Scan for the cell matching the given text and deliver its (X, Y) coordinate at center. 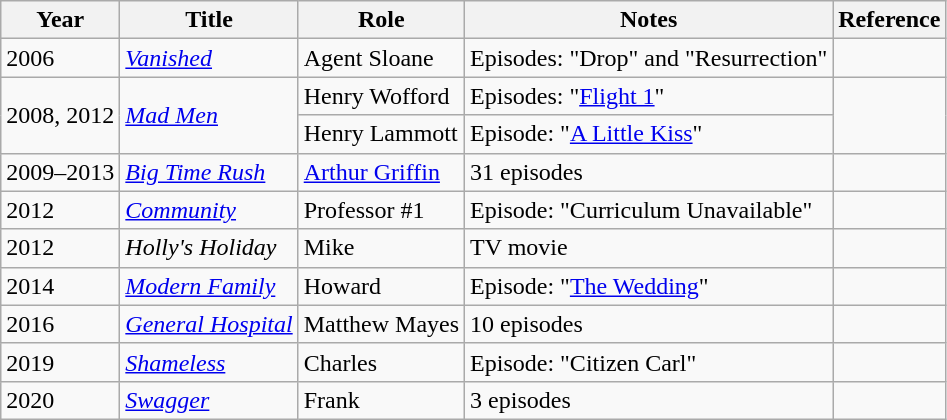
2014 (60, 286)
Henry Wofford (381, 96)
Swagger (209, 400)
Matthew Mayes (381, 324)
Arthur Griffin (381, 172)
TV movie (649, 248)
2006 (60, 58)
Charles (381, 362)
Agent Sloane (381, 58)
Professor #1 (381, 210)
Episode: "Curriculum Unavailable" (649, 210)
31 episodes (649, 172)
Episodes: "Drop" and "Resurrection" (649, 58)
Howard (381, 286)
2020 (60, 400)
Episode: "The Wedding" (649, 286)
2016 (60, 324)
Mike (381, 248)
Notes (649, 20)
Modern Family (209, 286)
Community (209, 210)
2009–2013 (60, 172)
Year (60, 20)
Mad Men (209, 115)
Role (381, 20)
2019 (60, 362)
Holly's Holiday (209, 248)
10 episodes (649, 324)
Episode: "A Little Kiss" (649, 134)
Big Time Rush (209, 172)
Shameless (209, 362)
2008, 2012 (60, 115)
Title (209, 20)
Henry Lammott (381, 134)
Frank (381, 400)
Reference (890, 20)
Episode: "Citizen Carl" (649, 362)
3 episodes (649, 400)
Episodes: "Flight 1" (649, 96)
Vanished (209, 58)
General Hospital (209, 324)
